Return [x, y] of the center of cell containing provided text 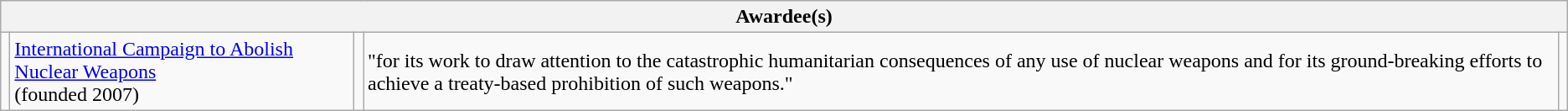
Awardee(s) [784, 17]
International Campaign to Abolish Nuclear Weapons(founded 2007) [183, 71]
